Search for the cell housing the specified text and yield its [X, Y] center coordinate. 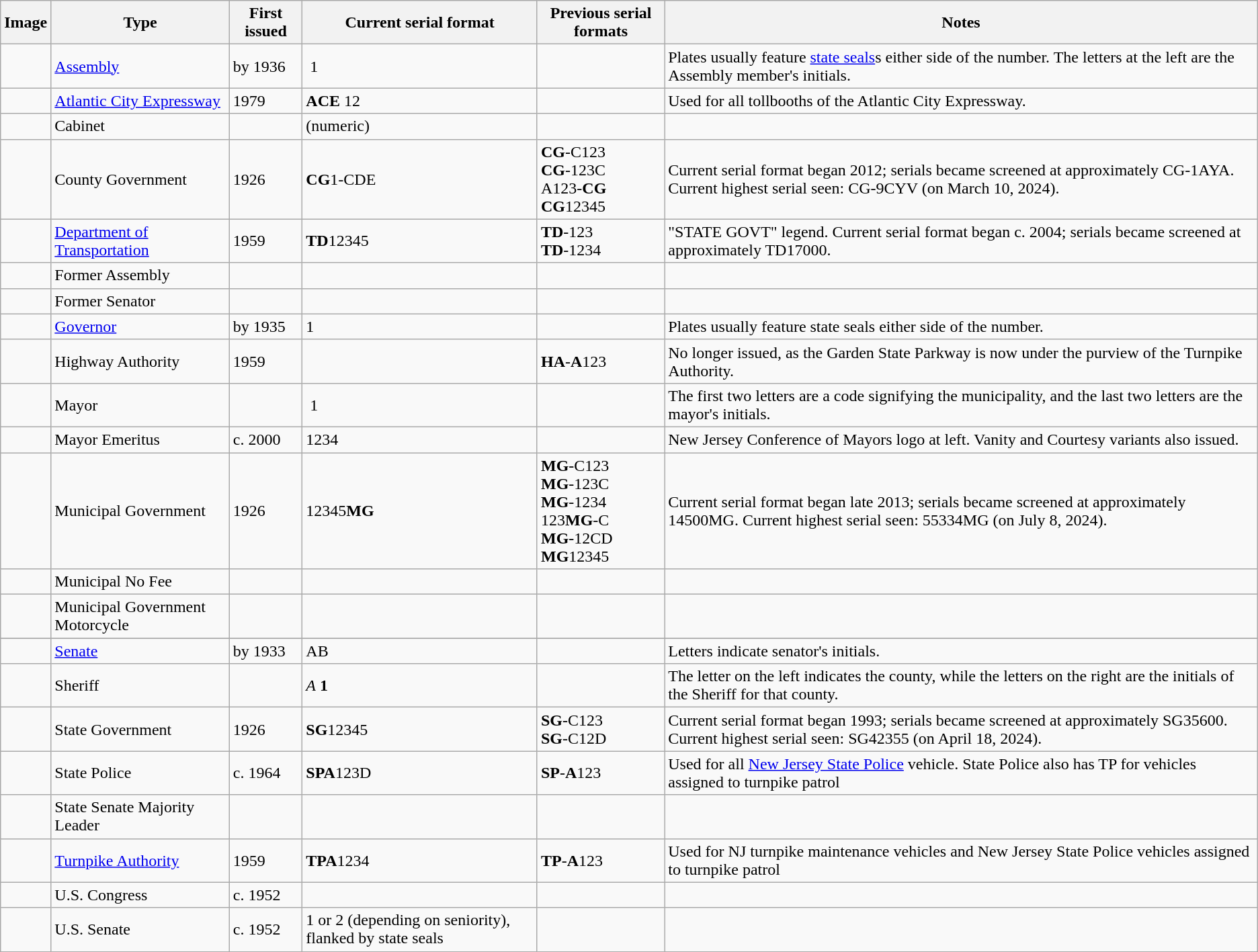
U.S. Senate [140, 930]
Atlantic City Expressway [140, 101]
by 1935 [266, 327]
ACE 12 [420, 101]
Governor [140, 327]
Former Assembly [140, 275]
Notes [961, 23]
Plates usually feature state sealss either side of the number. The letters at the left are the Assembly member's initials. [961, 66]
1234 [420, 439]
Senate [140, 651]
Assembly [140, 66]
1 or 2 (depending on seniority), flanked by state seals [420, 930]
TD12345 [420, 241]
First issued [266, 23]
Current serial format began 1993; serials became screened at approximately SG35600. Current highest serial seen: SG42355 (on April 18, 2024). [961, 730]
TP-A123 [601, 860]
by 1936 [266, 66]
Letters indicate senator's initials. [961, 651]
Previous serial formats [601, 23]
Current serial format [420, 23]
The letter on the left indicates the county, while the letters on the right are the initials of the Sheriff for that county. [961, 685]
TD-123TD-1234 [601, 241]
Municipal No Fee [140, 582]
Plates usually feature state seals either side of the number. [961, 327]
c. 1964 [266, 773]
Highway Authority [140, 361]
(numeric) [420, 126]
Current serial format began 2012; serials became screened at approximately CG-1AYA. Current highest serial seen: CG-9CYV (on March 10, 2024). [961, 179]
Image [26, 23]
Turnpike Authority [140, 860]
SPA123D [420, 773]
"STATE GOVT" legend. Current serial format began c. 2004; serials became screened at approximately TD17000. [961, 241]
Cabinet [140, 126]
Current serial format began late 2013; serials became screened at approximately 14500MG. Current highest serial seen: 55334MG (on July 8, 2024). [961, 511]
Used for NJ turnpike maintenance vehicles and New Jersey State Police vehicles assigned to turnpike patrol [961, 860]
New Jersey Conference of Mayors logo at left. Vanity and Courtesy variants also issued. [961, 439]
Department of Transportation [140, 241]
State Government [140, 730]
Type [140, 23]
TPA1234 [420, 860]
by 1933 [266, 651]
Municipal Government Motorcycle [140, 617]
12345MG [420, 511]
Mayor [140, 404]
No longer issued, as the Garden State Parkway is now under the purview of the Turnpike Authority. [961, 361]
CG1-CDE [420, 179]
U.S. Congress [140, 895]
AB [420, 651]
c. 2000 [266, 439]
1979 [266, 101]
Used for all New Jersey State Police vehicle. State Police also has TP for vehicles assigned to turnpike patrol [961, 773]
A 1 [420, 685]
County Government [140, 179]
SG12345 [420, 730]
The first two letters are a code signifying the municipality, and the last two letters are the mayor's initials. [961, 404]
MG-C123MG-123CMG-1234123MG-CMG-12CDMG12345 [601, 511]
State Senate Majority Leader [140, 817]
Sheriff [140, 685]
SP-A123 [601, 773]
SG-C123SG-C12D [601, 730]
State Police [140, 773]
Mayor Emeritus [140, 439]
CG-C123CG-123CA123-CGCG12345 [601, 179]
Used for all tollbooths of the Atlantic City Expressway. [961, 101]
Former Senator [140, 301]
HA-A123 [601, 361]
Municipal Government [140, 511]
